Provide the [x, y] coordinate of the cell's center where the given text is located.  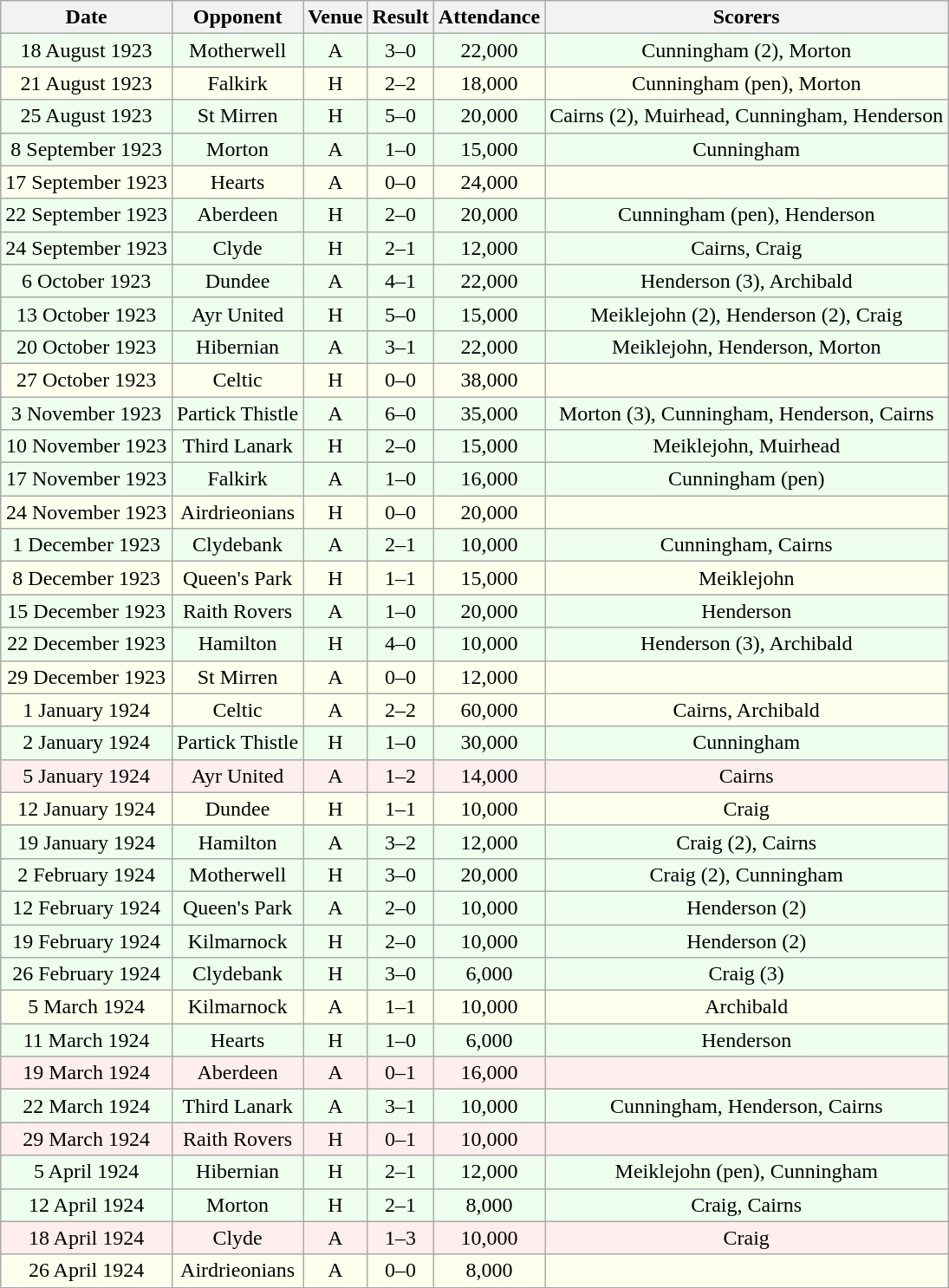
Cunningham (2), Morton [747, 50]
Opponent [237, 17]
6 October 1923 [87, 281]
18,000 [489, 83]
13 October 1923 [87, 314]
6–0 [400, 413]
5 April 1924 [87, 1172]
30,000 [489, 743]
24 November 1923 [87, 512]
Cairns (2), Muirhead, Cunningham, Henderson [747, 116]
35,000 [489, 413]
Craig (2), Cairns [747, 842]
4–0 [400, 644]
60,000 [489, 710]
Archibald [747, 1007]
1 January 1924 [87, 710]
Cunningham, Cairns [747, 545]
15 December 1923 [87, 611]
21 August 1923 [87, 83]
27 October 1923 [87, 380]
12 April 1924 [87, 1205]
25 August 1923 [87, 116]
8 September 1923 [87, 149]
17 September 1923 [87, 182]
19 January 1924 [87, 842]
22 March 1924 [87, 1106]
19 March 1924 [87, 1073]
Date [87, 17]
2 January 1924 [87, 743]
Craig (2), Cunningham [747, 875]
4–1 [400, 281]
14,000 [489, 776]
22 September 1923 [87, 215]
18 April 1924 [87, 1238]
5 January 1924 [87, 776]
11 March 1924 [87, 1040]
Meiklejohn, Henderson, Morton [747, 347]
26 February 1924 [87, 974]
Cunningham, Henderson, Cairns [747, 1106]
Scorers [747, 17]
20 October 1923 [87, 347]
10 November 1923 [87, 446]
18 August 1923 [87, 50]
3–2 [400, 842]
Cunningham (pen) [747, 479]
Attendance [489, 17]
Venue [335, 17]
Result [400, 17]
Cairns [747, 776]
12 February 1924 [87, 907]
5 March 1924 [87, 1007]
Cunningham (pen), Morton [747, 83]
19 February 1924 [87, 940]
3 November 1923 [87, 413]
24,000 [489, 182]
Cunningham (pen), Henderson [747, 215]
29 December 1923 [87, 677]
Meiklejohn (2), Henderson (2), Craig [747, 314]
Cairns, Craig [747, 248]
1–3 [400, 1238]
8 December 1923 [87, 578]
12 January 1924 [87, 809]
24 September 1923 [87, 248]
1 December 1923 [87, 545]
22 December 1923 [87, 644]
Morton (3), Cunningham, Henderson, Cairns [747, 413]
38,000 [489, 380]
Craig, Cairns [747, 1205]
2 February 1924 [87, 875]
Meiklejohn [747, 578]
Meiklejohn (pen), Cunningham [747, 1172]
17 November 1923 [87, 479]
Craig (3) [747, 974]
Meiklejohn, Muirhead [747, 446]
1–2 [400, 776]
29 March 1924 [87, 1139]
Cairns, Archibald [747, 710]
26 April 1924 [87, 1271]
